Return (X, Y) of the center of cell containing provided text 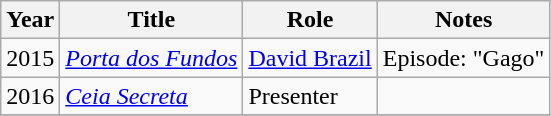
Presenter (310, 96)
Title (152, 20)
2015 (30, 58)
Porta dos Fundos (152, 58)
Role (310, 20)
Notes (464, 20)
David Brazil (310, 58)
Ceia Secreta (152, 96)
Year (30, 20)
Episode: "Gago" (464, 58)
2016 (30, 96)
